Scan for the cell matching the given text and deliver its [x, y] coordinate at center. 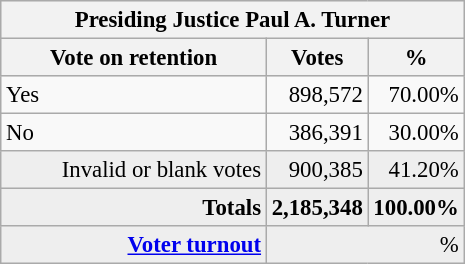
386,391 [317, 133]
898,572 [317, 95]
Invalid or blank votes [134, 170]
Yes [134, 95]
Voter turnout [134, 245]
100.00% [416, 208]
Totals [134, 208]
2,185,348 [317, 208]
900,385 [317, 170]
41.20% [416, 170]
Presiding Justice Paul A. Turner [232, 20]
Votes [317, 58]
70.00% [416, 95]
Vote on retention [134, 58]
30.00% [416, 133]
No [134, 133]
